Output the [X, Y] coordinate of the center of the cell containing the given text.  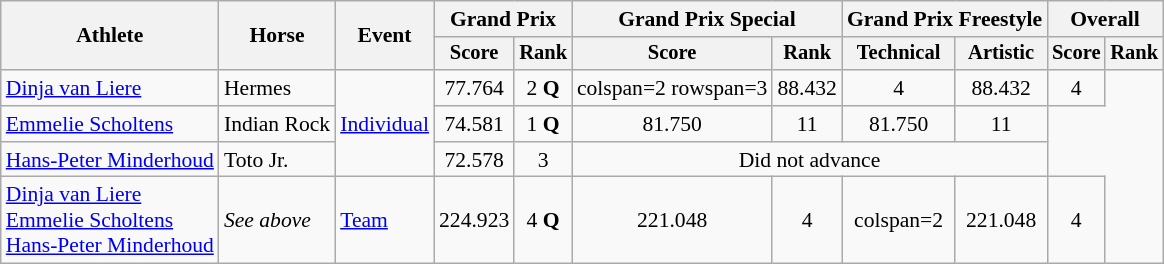
Technical [898, 54]
colspan=2 rowspan=3 [672, 88]
Team [384, 220]
Did not advance [810, 160]
Toto Jr. [277, 160]
72.578 [474, 160]
Grand Prix Special [707, 19]
3 [543, 160]
Indian Rock [277, 124]
2 Q [543, 88]
77.764 [474, 88]
Artistic [1001, 54]
See above [277, 220]
4 Q [543, 220]
Athlete [110, 36]
74.581 [474, 124]
1 Q [543, 124]
Emmelie Scholtens [110, 124]
Hans-Peter Minderhoud [110, 160]
Dinja van Liere [110, 88]
Dinja van LiereEmmelie ScholtensHans-Peter Minderhoud [110, 220]
Hermes [277, 88]
Grand Prix Freestyle [944, 19]
Horse [277, 36]
Event [384, 36]
Grand Prix [503, 19]
224.923 [474, 220]
Overall [1105, 19]
colspan=2 [898, 220]
Individual [384, 124]
